Return [X, Y] of the center of cell containing provided text 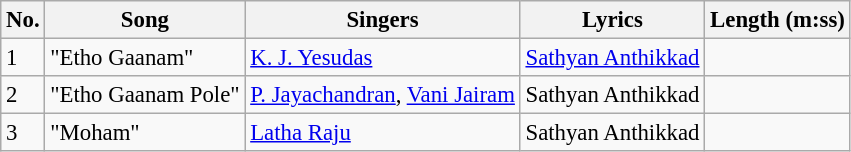
"Etho Gaanam" [145, 58]
P. Jayachandran, Vani Jairam [382, 95]
No. [23, 20]
Singers [382, 20]
K. J. Yesudas [382, 58]
"Moham" [145, 133]
1 [23, 58]
Length (m:ss) [778, 20]
Latha Raju [382, 133]
"Etho Gaanam Pole" [145, 95]
3 [23, 133]
Lyrics [612, 20]
Song [145, 20]
2 [23, 95]
